Extract the (X, Y) coordinate from the center of the cell holding the provided text.  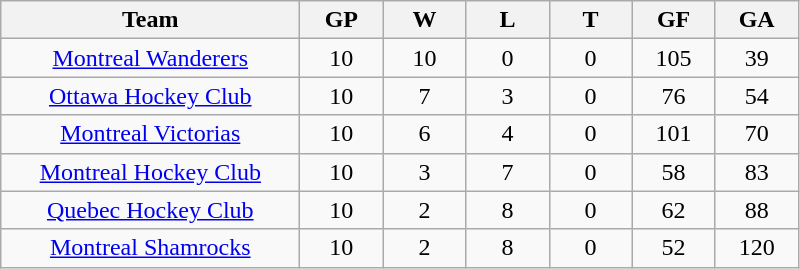
GP (342, 20)
4 (508, 134)
T (590, 20)
54 (756, 96)
39 (756, 58)
L (508, 20)
58 (674, 172)
6 (424, 134)
W (424, 20)
Montreal Wanderers (150, 58)
Ottawa Hockey Club (150, 96)
Montreal Victorias (150, 134)
Montreal Hockey Club (150, 172)
83 (756, 172)
GF (674, 20)
76 (674, 96)
62 (674, 210)
Quebec Hockey Club (150, 210)
52 (674, 248)
101 (674, 134)
GA (756, 20)
70 (756, 134)
105 (674, 58)
120 (756, 248)
Montreal Shamrocks (150, 248)
88 (756, 210)
Team (150, 20)
